Search for the cell housing the specified text and yield its (x, y) center coordinate. 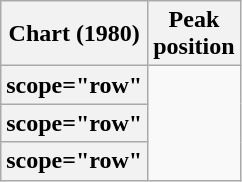
Peakposition (194, 34)
Chart (1980) (74, 34)
